For the text-containing cell, return its midpoint in [x, y] coordinate format. 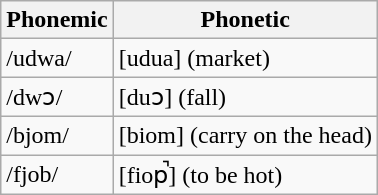
[fiop̚] (to be hot) [245, 174]
[udua] (market) [245, 58]
/fjob/ [57, 174]
/udwa/ [57, 58]
Phonemic [57, 20]
[biom] (carry on the head) [245, 135]
[duɔ] (fall) [245, 97]
/bjom/ [57, 135]
/dwɔ/ [57, 97]
Phonetic [245, 20]
